Return [X, Y] of the center of cell containing provided text 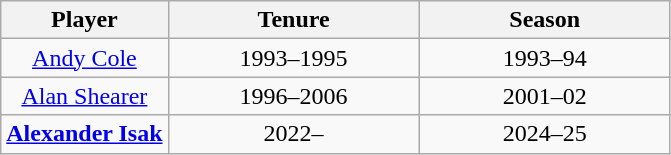
Andy Cole [84, 58]
2024–25 [544, 134]
2001–02 [544, 96]
2022– [294, 134]
Player [84, 20]
Tenure [294, 20]
Season [544, 20]
Alan Shearer [84, 96]
1993–94 [544, 58]
1993–1995 [294, 58]
1996–2006 [294, 96]
Alexander Isak [84, 134]
